Provide the (X, Y) coordinate of the cell's center where the given text is located.  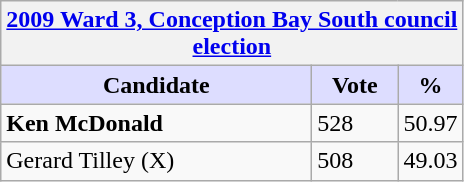
Gerard Tilley (X) (156, 161)
% (430, 85)
49.03 (430, 161)
508 (355, 161)
Vote (355, 85)
528 (355, 123)
Candidate (156, 85)
Ken McDonald (156, 123)
2009 Ward 3, Conception Bay South council election (232, 34)
50.97 (430, 123)
